For the text-containing cell, return its midpoint in [X, Y] coordinate format. 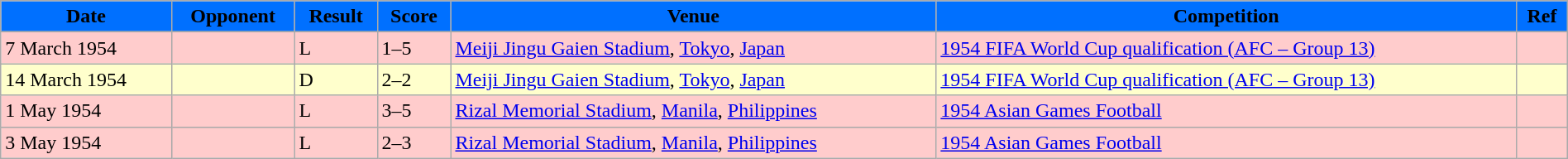
Date [86, 17]
Opponent [233, 17]
2–2 [414, 79]
3–5 [414, 111]
Score [414, 17]
14 March 1954 [86, 79]
2–3 [414, 142]
1 May 1954 [86, 111]
Ref [1542, 17]
Venue [693, 17]
Competition [1226, 17]
7 March 1954 [86, 48]
Result [336, 17]
D [336, 79]
3 May 1954 [86, 142]
1–5 [414, 48]
